Scan for the cell matching the given text and deliver its (X, Y) coordinate at center. 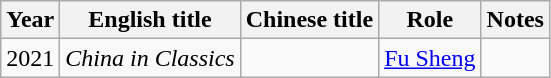
Chinese title (309, 20)
Fu Sheng (430, 58)
English title (150, 20)
Year (30, 20)
Role (430, 20)
Notes (515, 20)
China in Classics (150, 58)
2021 (30, 58)
